Find where the given text appears and provide that cell's center as [X, Y] coordinate. 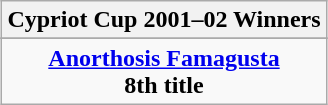
Cypriot Cup 2001–02 Winners [164, 20]
Anorthosis Famagusta8th title [164, 72]
